Find where the given text appears and provide that cell's center as (x, y) coordinate. 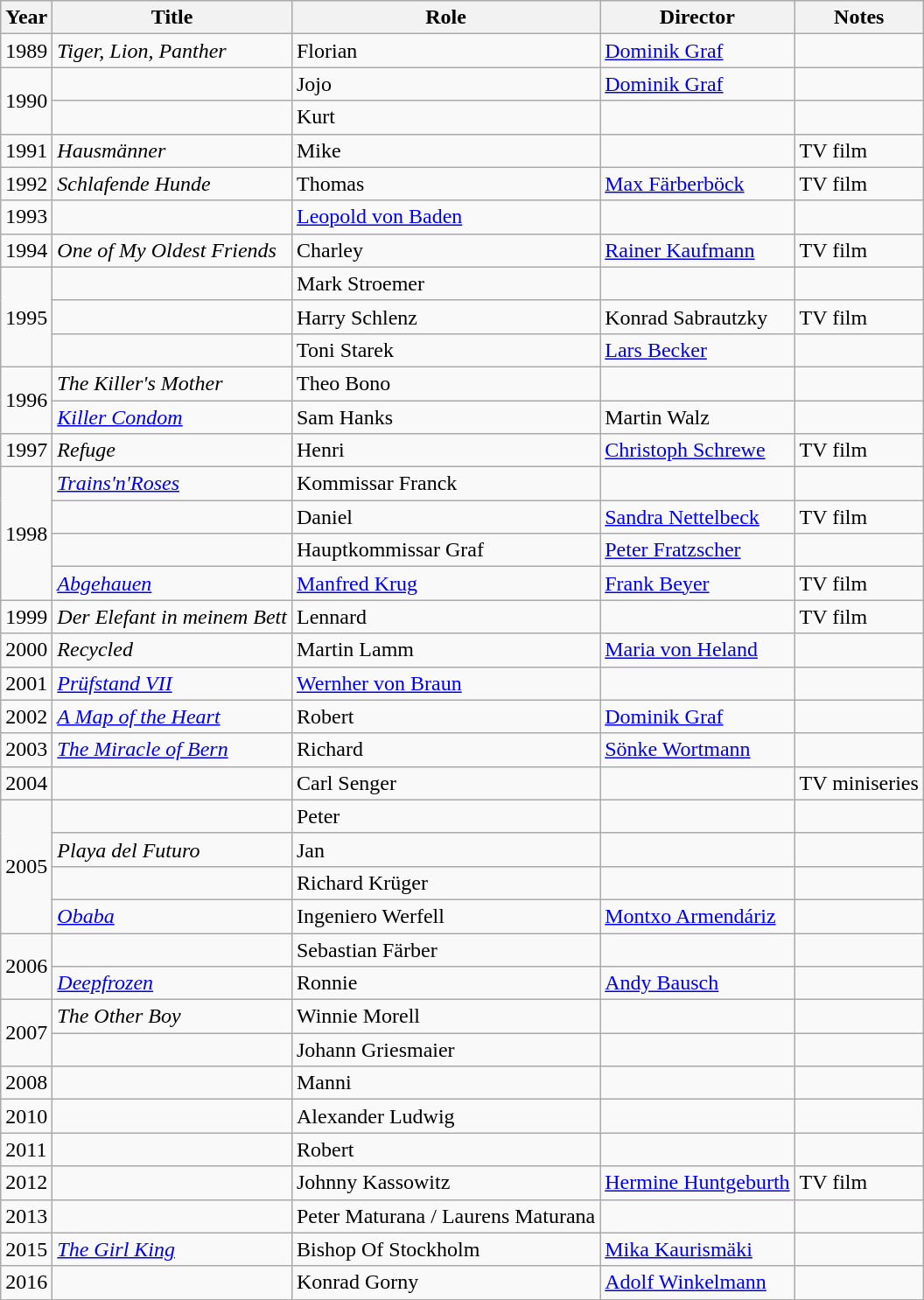
Abgehauen (172, 584)
2000 (26, 650)
2004 (26, 783)
Lennard (445, 617)
Kurt (445, 117)
Montxo Armendáriz (697, 916)
Johnny Kassowitz (445, 1183)
Mark Stroemer (445, 283)
Richard (445, 750)
1994 (26, 250)
Der Elefant in meinem Bett (172, 617)
Max Färberböck (697, 184)
TV miniseries (859, 783)
Maria von Heland (697, 650)
Peter Fratzscher (697, 550)
Peter Maturana / Laurens Maturana (445, 1216)
Frank Beyer (697, 584)
1998 (26, 534)
1990 (26, 101)
2015 (26, 1249)
Alexander Ludwig (445, 1116)
1996 (26, 400)
2002 (26, 716)
Richard Krüger (445, 883)
1999 (26, 617)
Schlafende Hunde (172, 184)
Toni Starek (445, 350)
1997 (26, 451)
2003 (26, 750)
1993 (26, 217)
Killer Condom (172, 417)
Peter (445, 816)
Hausmänner (172, 150)
Wernher von Braun (445, 683)
Andy Bausch (697, 983)
2001 (26, 683)
Winnie Morell (445, 1017)
Manfred Krug (445, 584)
Sebastian Färber (445, 949)
Jan (445, 849)
2012 (26, 1183)
Hermine Huntgeburth (697, 1183)
1992 (26, 184)
2007 (26, 1033)
The Other Boy (172, 1017)
Thomas (445, 184)
1995 (26, 317)
Charley (445, 250)
A Map of the Heart (172, 716)
Daniel (445, 517)
Sam Hanks (445, 417)
1991 (26, 150)
Konrad Sabrautzky (697, 317)
Konrad Gorny (445, 1283)
Leopold von Baden (445, 217)
Rainer Kaufmann (697, 250)
2005 (26, 866)
Martin Walz (697, 417)
Playa del Futuro (172, 849)
One of My Oldest Friends (172, 250)
Ingeniero Werfell (445, 916)
The Killer's Mother (172, 383)
2013 (26, 1216)
Henri (445, 451)
Mika Kaurismäki (697, 1249)
The Girl King (172, 1249)
Sandra Nettelbeck (697, 517)
2008 (26, 1083)
Kommissar Franck (445, 484)
Year (26, 17)
Recycled (172, 650)
Harry Schlenz (445, 317)
1989 (26, 51)
Ronnie (445, 983)
Hauptkommissar Graf (445, 550)
Refuge (172, 451)
Manni (445, 1083)
Theo Bono (445, 383)
Johann Griesmaier (445, 1050)
Bishop Of Stockholm (445, 1249)
The Miracle of Bern (172, 750)
Mike (445, 150)
Deepfrozen (172, 983)
Trains'n'Roses (172, 484)
Director (697, 17)
Martin Lamm (445, 650)
Obaba (172, 916)
Lars Becker (697, 350)
Adolf Winkelmann (697, 1283)
Christoph Schrewe (697, 451)
Sönke Wortmann (697, 750)
2016 (26, 1283)
Notes (859, 17)
Title (172, 17)
Florian (445, 51)
Prüfstand VII (172, 683)
2010 (26, 1116)
Role (445, 17)
Carl Senger (445, 783)
Tiger, Lion, Panther (172, 51)
Jojo (445, 84)
2006 (26, 966)
2011 (26, 1150)
